Detect which cell encompasses the target text, then output its [X, Y] center coordinate. 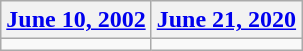
June 21, 2020 [226, 20]
June 10, 2002 [76, 20]
